Extract the (X, Y) coordinate from the center of the cell holding the provided text.  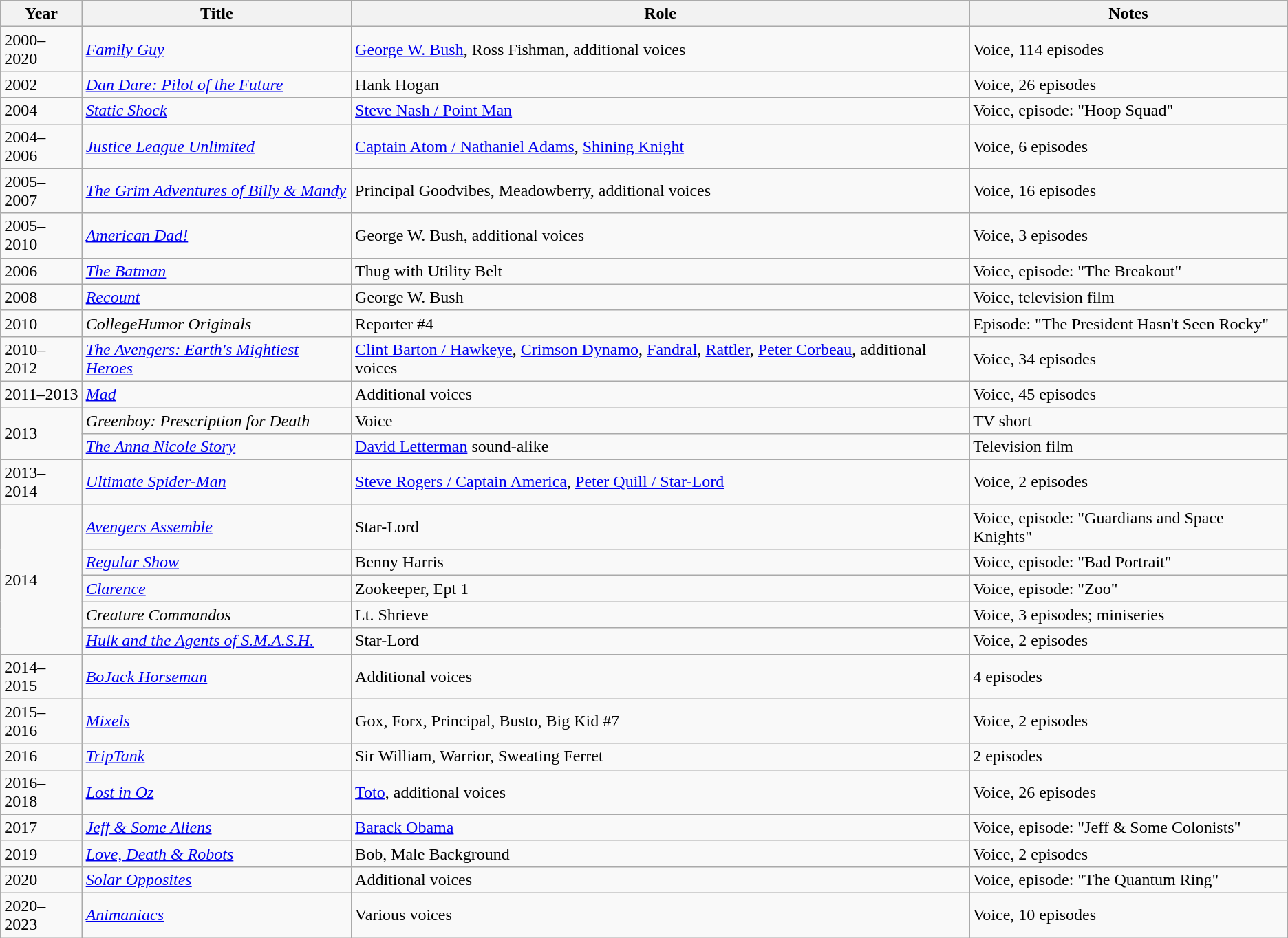
Reporter #4 (661, 323)
2004–2006 (41, 146)
Toto, additional voices (661, 792)
The Batman (216, 271)
2015–2016 (41, 721)
Voice, 114 episodes (1128, 50)
Love, Death & Robots (216, 853)
Notes (1128, 14)
Gox, Forx, Principal, Busto, Big Kid #7 (661, 721)
2020–2023 (41, 915)
George W. Bush (661, 297)
Barack Obama (661, 827)
Voice, 34 episodes (1128, 359)
Family Guy (216, 50)
TV short (1128, 420)
The Grim Adventures of Billy & Mandy (216, 191)
2020 (41, 880)
Voice, 10 episodes (1128, 915)
Recount (216, 297)
2016 (41, 756)
Voice, episode: "Jeff & Some Colonists" (1128, 827)
2 episodes (1128, 756)
Voice (661, 420)
Voice, episode: "Guardians and Space Knights" (1128, 527)
Role (661, 14)
Lt. Shrieve (661, 615)
Jeff & Some Aliens (216, 827)
Bob, Male Background (661, 853)
Solar Opposites (216, 880)
Clint Barton / Hawkeye, Crimson Dynamo, Fandral, Rattler, Peter Corbeau, additional voices (661, 359)
Mixels (216, 721)
Voice, 3 episodes (1128, 235)
Mad (216, 394)
2004 (41, 111)
CollegeHumor Originals (216, 323)
2013 (41, 433)
2017 (41, 827)
Thug with Utility Belt (661, 271)
Captain Atom / Nathaniel Adams, Shining Knight (661, 146)
Principal Goodvibes, Meadowberry, additional voices (661, 191)
Voice, episode: "The Breakout" (1128, 271)
Greenboy: Prescription for Death (216, 420)
TripTank (216, 756)
George W. Bush, additional voices (661, 235)
Steve Rogers / Captain America, Peter Quill / Star-Lord (661, 483)
2008 (41, 297)
Hulk and the Agents of S.M.A.S.H. (216, 641)
Animaniacs (216, 915)
2005–2010 (41, 235)
Benny Harris (661, 563)
Ultimate Spider-Man (216, 483)
Year (41, 14)
The Avengers: Earth's Mightiest Heroes (216, 359)
Static Shock (216, 111)
Episode: "The President Hasn't Seen Rocky" (1128, 323)
Regular Show (216, 563)
Various voices (661, 915)
Steve Nash / Point Man (661, 111)
Hank Hogan (661, 85)
Dan Dare: Pilot of the Future (216, 85)
2016–2018 (41, 792)
BoJack Horseman (216, 677)
David Letterman sound-alike (661, 447)
Creature Commandos (216, 615)
Avengers Assemble (216, 527)
Voice, 6 episodes (1128, 146)
Lost in Oz (216, 792)
Voice, 16 episodes (1128, 191)
2000–2020 (41, 50)
2002 (41, 85)
Title (216, 14)
Justice League Unlimited (216, 146)
2005–2007 (41, 191)
2011–2013 (41, 394)
4 episodes (1128, 677)
Clarence (216, 589)
American Dad! (216, 235)
2010 (41, 323)
Zookeeper, Ept 1 (661, 589)
Voice, episode: "Bad Portrait" (1128, 563)
2006 (41, 271)
2014 (41, 579)
Voice, episode: "The Quantum Ring" (1128, 880)
2013–2014 (41, 483)
Sir William, Warrior, Sweating Ferret (661, 756)
Voice, 45 episodes (1128, 394)
2014–2015 (41, 677)
Voice, television film (1128, 297)
George W. Bush, Ross Fishman, additional voices (661, 50)
The Anna Nicole Story (216, 447)
2019 (41, 853)
Voice, 3 episodes; miniseries (1128, 615)
2010–2012 (41, 359)
Television film (1128, 447)
Voice, episode: "Zoo" (1128, 589)
Voice, episode: "Hoop Squad" (1128, 111)
